Output the (x, y) coordinate of the center of the cell containing the given text.  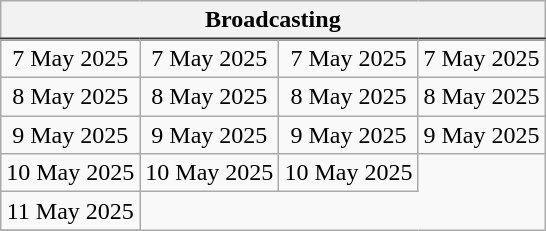
11 May 2025 (70, 211)
Broadcasting (273, 20)
